Identify which cell holds the provided text, then report its [X, Y] central coordinate. 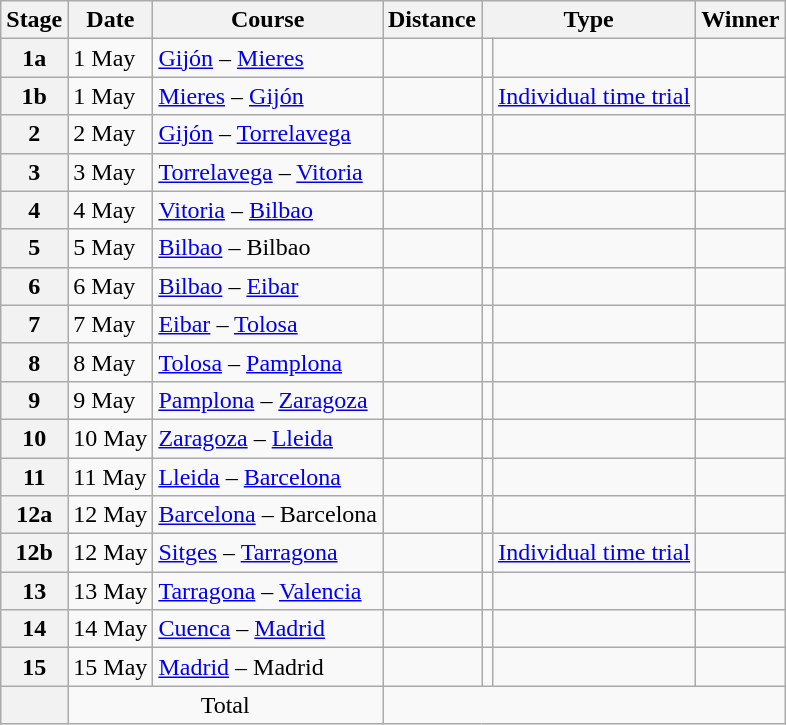
10 May [110, 438]
14 [34, 629]
13 May [110, 591]
Eibar – Tolosa [268, 324]
Bilbao – Eibar [268, 286]
5 May [110, 248]
10 [34, 438]
Date [110, 20]
Torrelavega – Vitoria [268, 172]
Gijón – Torrelavega [268, 134]
14 May [110, 629]
8 [34, 362]
6 May [110, 286]
2 [34, 134]
15 [34, 667]
4 [34, 210]
11 [34, 477]
Course [268, 20]
7 May [110, 324]
4 May [110, 210]
1a [34, 58]
12a [34, 515]
12b [34, 553]
2 May [110, 134]
8 May [110, 362]
Mieres – Gijón [268, 96]
1b [34, 96]
Tarragona – Valencia [268, 591]
Winner [740, 20]
7 [34, 324]
11 May [110, 477]
6 [34, 286]
Distance [432, 20]
Gijón – Mieres [268, 58]
9 May [110, 400]
3 May [110, 172]
9 [34, 400]
Zaragoza – Lleida [268, 438]
Tolosa – Pamplona [268, 362]
15 May [110, 667]
Type [589, 20]
3 [34, 172]
Sitges – Tarragona [268, 553]
Stage [34, 20]
Total [226, 705]
Vitoria – Bilbao [268, 210]
Cuenca – Madrid [268, 629]
Bilbao – Bilbao [268, 248]
Pamplona – Zaragoza [268, 400]
Barcelona – Barcelona [268, 515]
Lleida – Barcelona [268, 477]
13 [34, 591]
5 [34, 248]
Madrid – Madrid [268, 667]
